Return (X, Y) of the center of cell containing provided text 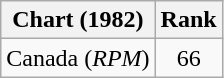
Rank (188, 20)
Canada (RPM) (78, 58)
66 (188, 58)
Chart (1982) (78, 20)
